Detect which cell encompasses the target text, then output its (X, Y) center coordinate. 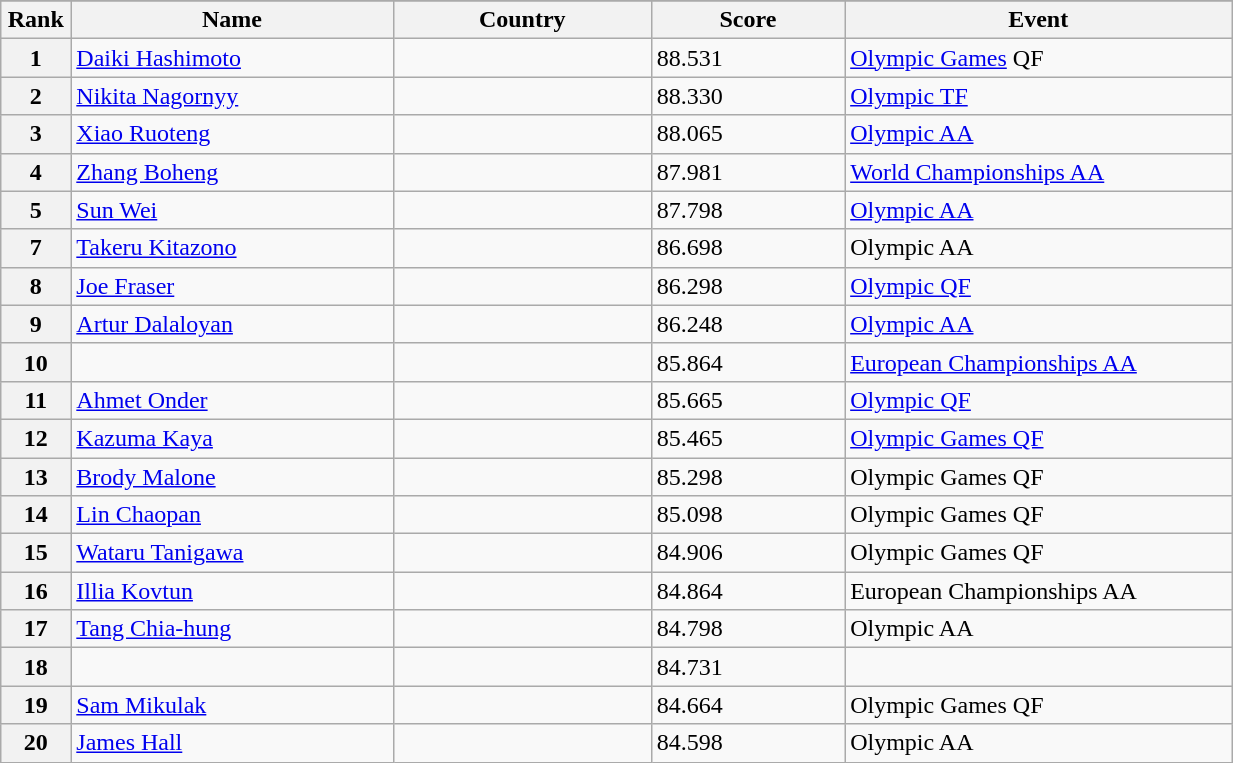
20 (36, 743)
Daiki Hashimoto (232, 58)
18 (36, 667)
Sun Wei (232, 210)
3 (36, 134)
Sam Mikulak (232, 705)
2 (36, 96)
86.298 (748, 286)
88.330 (748, 96)
Brody Malone (232, 477)
17 (36, 629)
85.098 (748, 515)
19 (36, 705)
16 (36, 591)
Tang Chia-hung (232, 629)
86.248 (748, 324)
11 (36, 400)
James Hall (232, 743)
85.298 (748, 477)
84.664 (748, 705)
7 (36, 248)
Wataru Tanigawa (232, 553)
Name (232, 20)
Zhang Boheng (232, 172)
87.981 (748, 172)
Joe Fraser (232, 286)
Olympic TF (1038, 96)
84.798 (748, 629)
84.598 (748, 743)
88.531 (748, 58)
9 (36, 324)
Rank (36, 20)
84.864 (748, 591)
Takeru Kitazono (232, 248)
10 (36, 362)
Lin Chaopan (232, 515)
Xiao Ruoteng (232, 134)
Event (1038, 20)
Illia Kovtun (232, 591)
86.698 (748, 248)
8 (36, 286)
13 (36, 477)
84.731 (748, 667)
Score (748, 20)
1 (36, 58)
Kazuma Kaya (232, 438)
88.065 (748, 134)
87.798 (748, 210)
85.864 (748, 362)
Country (522, 20)
World Championships AA (1038, 172)
14 (36, 515)
5 (36, 210)
85.665 (748, 400)
4 (36, 172)
84.906 (748, 553)
Nikita Nagornyy (232, 96)
Ahmet Onder (232, 400)
Artur Dalaloyan (232, 324)
85.465 (748, 438)
12 (36, 438)
15 (36, 553)
